Scan for the cell matching the given text and deliver its (X, Y) coordinate at center. 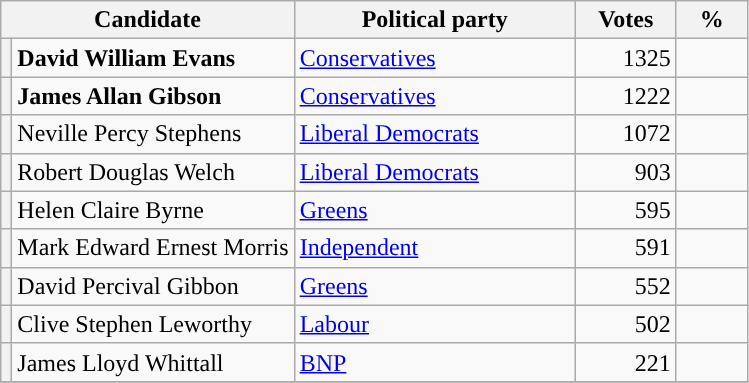
Political party (434, 20)
Helen Claire Byrne (153, 210)
502 (626, 324)
James Allan Gibson (153, 96)
Neville Percy Stephens (153, 134)
903 (626, 172)
Candidate (148, 20)
552 (626, 286)
595 (626, 210)
Mark Edward Ernest Morris (153, 248)
Robert Douglas Welch (153, 172)
1072 (626, 134)
Votes (626, 20)
Clive Stephen Leworthy (153, 324)
1325 (626, 58)
% (712, 20)
James Lloyd Whittall (153, 362)
Labour (434, 324)
591 (626, 248)
David William Evans (153, 58)
David Percival Gibbon (153, 286)
Independent (434, 248)
221 (626, 362)
1222 (626, 96)
BNP (434, 362)
